Output the (X, Y) coordinate of the center of the cell containing the given text.  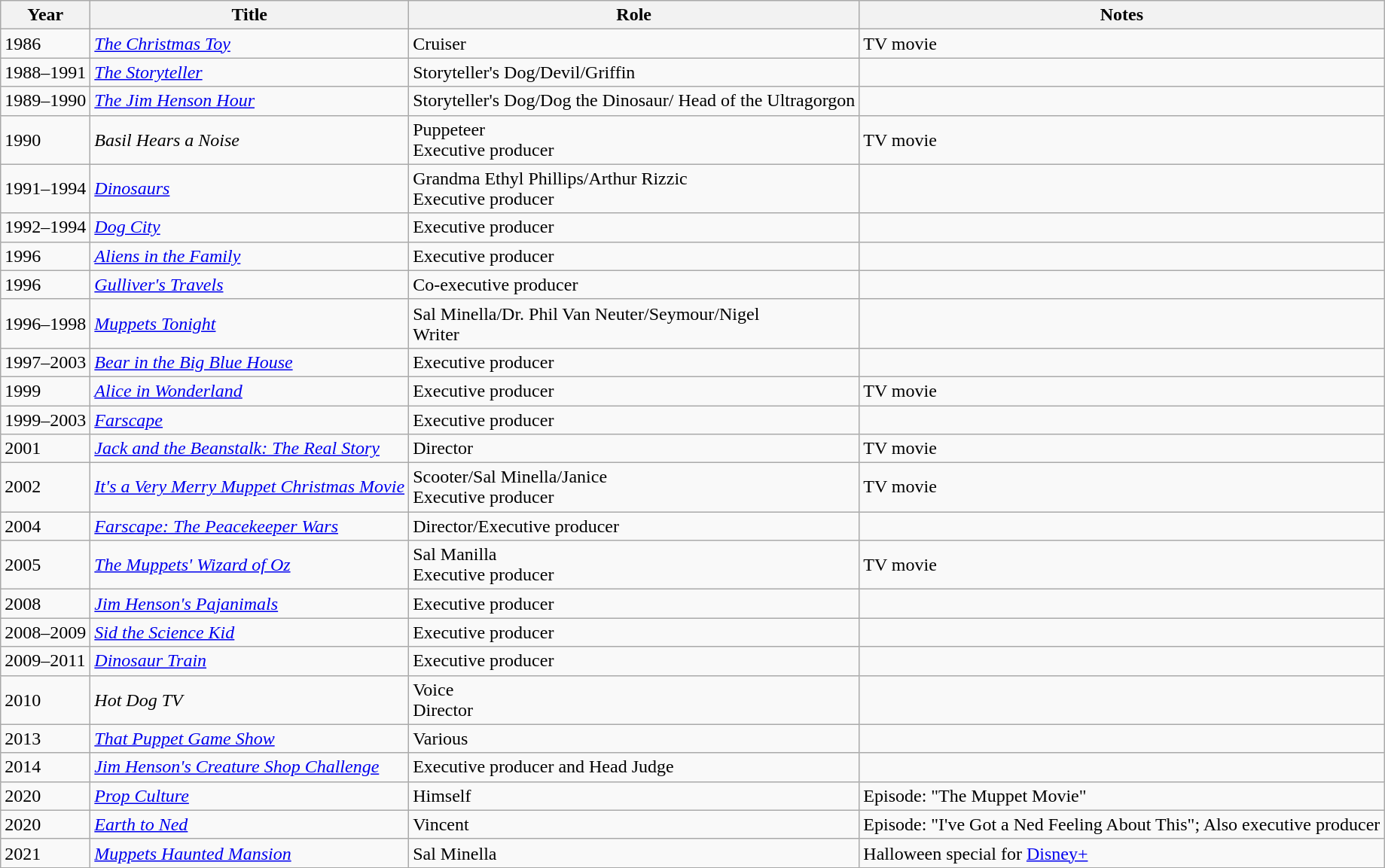
1986 (45, 44)
The Muppets' Wizard of Oz (250, 565)
Dinosaur Train (250, 661)
1988–1991 (45, 72)
Vincent (634, 824)
The Christmas Toy (250, 44)
That Puppet Game Show (250, 739)
Year (45, 15)
Hot Dog TV (250, 700)
1999 (45, 391)
Scooter/Sal Minella/JaniceExecutive producer (634, 488)
Storyteller's Dog/Devil/Griffin (634, 72)
1991–1994 (45, 188)
Dog City (250, 227)
Earth to Ned (250, 824)
Sal ManillaExecutive producer (634, 565)
Farscape: The Peacekeeper Wars (250, 526)
Title (250, 15)
Role (634, 15)
Various (634, 739)
2013 (45, 739)
Himself (634, 796)
Alice in Wonderland (250, 391)
PuppeteerExecutive producer (634, 140)
Halloween special for Disney+ (1122, 853)
Muppets Haunted Mansion (250, 853)
Farscape (250, 419)
Jim Henson's Pajanimals (250, 604)
Basil Hears a Noise (250, 140)
VoiceDirector (634, 700)
2021 (45, 853)
The Jim Henson Hour (250, 101)
1996–1998 (45, 324)
Jim Henson's Creature Shop Challenge (250, 767)
1997–2003 (45, 362)
2008–2009 (45, 632)
Director/Executive producer (634, 526)
1989–1990 (45, 101)
Bear in the Big Blue House (250, 362)
Prop Culture (250, 796)
Dinosaurs (250, 188)
2014 (45, 767)
1999–2003 (45, 419)
Jack and the Beanstalk: The Real Story (250, 449)
Grandma Ethyl Phillips/Arthur RizzicExecutive producer (634, 188)
Sid the Science Kid (250, 632)
Sal Minella (634, 853)
It's a Very Merry Muppet Christmas Movie (250, 488)
Aliens in the Family (250, 256)
Executive producer and Head Judge (634, 767)
Muppets Tonight (250, 324)
Director (634, 449)
2005 (45, 565)
1992–1994 (45, 227)
Episode: "I've Got a Ned Feeling About This"; Also executive producer (1122, 824)
2008 (45, 604)
The Storyteller (250, 72)
2010 (45, 700)
Episode: "The Muppet Movie" (1122, 796)
2009–2011 (45, 661)
Sal Minella/Dr. Phil Van Neuter/Seymour/NigelWriter (634, 324)
Cruiser (634, 44)
1990 (45, 140)
Storyteller's Dog/Dog the Dinosaur/ Head of the Ultragorgon (634, 101)
Co-executive producer (634, 285)
2004 (45, 526)
Notes (1122, 15)
Gulliver's Travels (250, 285)
2002 (45, 488)
2001 (45, 449)
